Capture the cell that displays the provided text and extract its [X, Y] central coordinate. 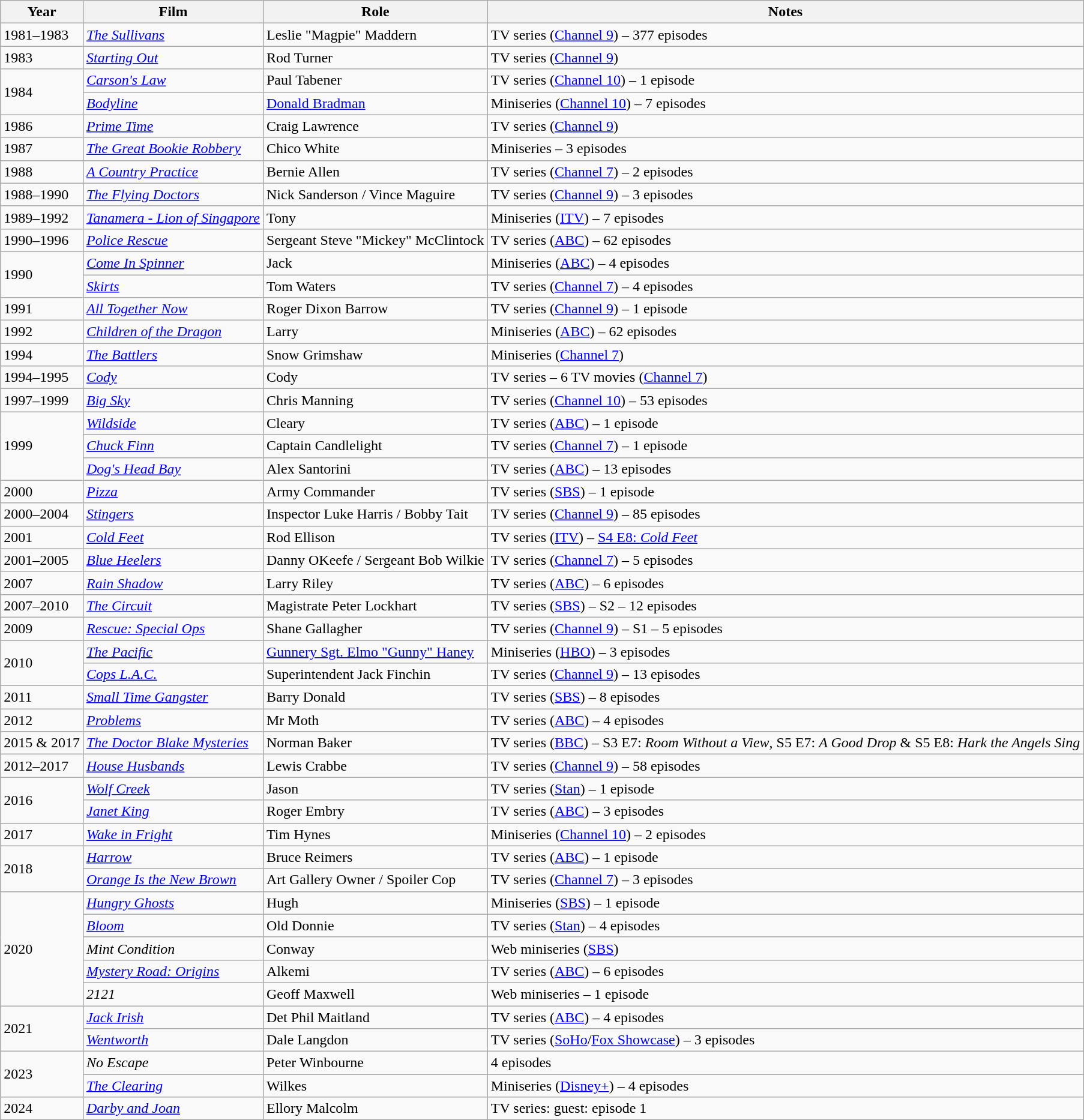
TV series (Channel 9) – S1 – 5 episodes [785, 628]
Wilkes [375, 1086]
Children of the Dragon [173, 332]
Old Donnie [375, 926]
No Escape [173, 1063]
2001 [42, 537]
Det Phil Maitland [375, 1017]
Miniseries (ITV) – 7 episodes [785, 217]
Lewis Crabbe [375, 766]
TV series (Channel 7) – 4 episodes [785, 286]
Mint Condition [173, 948]
Larry [375, 332]
2007 [42, 583]
Rescue: Special Ops [173, 628]
Sergeant Steve "Mickey" McClintock [375, 240]
1994 [42, 355]
Tim Hynes [375, 834]
Chuck Finn [173, 446]
Nick Sanderson / Vince Maguire [375, 194]
2017 [42, 834]
Shane Gallagher [375, 628]
TV series (BBC) – S3 E7: Room Without a View, S5 E7: A Good Drop & S5 E8: Hark the Angels Sing [785, 743]
TV series (Channel 10) – 1 episode [785, 80]
2001–2005 [42, 560]
Snow Grimshaw [375, 355]
Tanamera - Lion of Singapore [173, 217]
Hugh [375, 903]
Miniseries (Disney+) – 4 episodes [785, 1086]
Come In Spinner [173, 263]
Problems [173, 720]
TV series (Channel 7) – 2 episodes [785, 172]
Danny OKeefe / Sergeant Bob Wilkie [375, 560]
2018 [42, 869]
Gunnery Sgt. Elmo "Gunny" Haney [375, 651]
Paul Tabener [375, 80]
All Together Now [173, 309]
Roger Dixon Barrow [375, 309]
TV series (SBS) – 8 episodes [785, 697]
Small Time Gangster [173, 697]
2016 [42, 800]
TV series (Channel 9) – 3 episodes [785, 194]
Big Sky [173, 400]
Miniseries (SBS) – 1 episode [785, 903]
The Flying Doctors [173, 194]
Miniseries (ABC) – 4 episodes [785, 263]
TV series (Channel 9) – 85 episodes [785, 514]
TV series (SoHo/Fox Showcase) – 3 episodes [785, 1040]
TV series (Channel 9) – 1 episode [785, 309]
TV series (Channel 7) – 5 episodes [785, 560]
Skirts [173, 286]
1990 [42, 274]
Carson's Law [173, 80]
TV series (ABC) – 13 episodes [785, 469]
Janet King [173, 811]
Dog's Head Bay [173, 469]
Peter Winbourne [375, 1063]
2000–2004 [42, 514]
Cold Feet [173, 537]
Norman Baker [375, 743]
Jack Irish [173, 1017]
Cops L.A.C. [173, 675]
Cleary [375, 423]
Darby and Joan [173, 1109]
Barry Donald [375, 697]
Larry Riley [375, 583]
Donald Bradman [375, 103]
Bloom [173, 926]
2012 [42, 720]
Harrow [173, 857]
The Clearing [173, 1086]
2011 [42, 697]
TV series (ABC) – 62 episodes [785, 240]
Magistrate Peter Lockhart [375, 606]
The Pacific [173, 651]
2024 [42, 1109]
2015 & 2017 [42, 743]
1992 [42, 332]
TV series (ITV) – S4 E8: Cold Feet [785, 537]
1987 [42, 149]
Mystery Road: Origins [173, 971]
Notes [785, 12]
Film [173, 12]
TV series (Stan) – 4 episodes [785, 926]
Miniseries (Channel 7) [785, 355]
Mr Moth [375, 720]
Captain Candlelight [375, 446]
4 episodes [785, 1063]
Blue Heelers [173, 560]
Orange Is the New Brown [173, 880]
Chico White [375, 149]
Bodyline [173, 103]
The Battlers [173, 355]
Tony [375, 217]
Jack [375, 263]
Role [375, 12]
A Country Practice [173, 172]
2023 [42, 1074]
The Circuit [173, 606]
Pizza [173, 492]
1999 [42, 446]
Alkemi [375, 971]
TV series (Channel 10) – 53 episodes [785, 400]
1994–1995 [42, 378]
1988 [42, 172]
Superintendent Jack Finchin [375, 675]
TV series: guest: episode 1 [785, 1109]
Web miniseries (SBS) [785, 948]
Leslie "Magpie" Maddern [375, 35]
Wentworth [173, 1040]
Bernie Allen [375, 172]
Geoff Maxwell [375, 994]
Prime Time [173, 126]
Roger Embry [375, 811]
Wolf Creek [173, 789]
2009 [42, 628]
2000 [42, 492]
Wake in Fright [173, 834]
1986 [42, 126]
1983 [42, 58]
TV series (Channel 7) – 3 episodes [785, 880]
TV series (Channel 9) – 13 episodes [785, 675]
TV series (Channel 7) – 1 episode [785, 446]
Police Rescue [173, 240]
2007–2010 [42, 606]
Miniseries – 3 episodes [785, 149]
TV series (SBS) – S2 – 12 episodes [785, 606]
TV series (Channel 9) – 58 episodes [785, 766]
2021 [42, 1029]
1990–1996 [42, 240]
Rain Shadow [173, 583]
Wildside [173, 423]
Year [42, 12]
The Sullivans [173, 35]
Art Gallery Owner / Spoiler Cop [375, 880]
Stingers [173, 514]
1997–1999 [42, 400]
Miniseries (Channel 10) – 2 episodes [785, 834]
Jason [375, 789]
1981–1983 [42, 35]
Miniseries (ABC) – 62 episodes [785, 332]
1991 [42, 309]
TV series (Channel 9) – 377 episodes [785, 35]
House Husbands [173, 766]
2012–2017 [42, 766]
TV series (Stan) – 1 episode [785, 789]
The Great Bookie Robbery [173, 149]
Rod Ellison [375, 537]
Web miniseries – 1 episode [785, 994]
1989–1992 [42, 217]
Hungry Ghosts [173, 903]
Conway [375, 948]
1984 [42, 92]
Chris Manning [375, 400]
Ellory Malcolm [375, 1109]
2010 [42, 663]
TV series – 6 TV movies (Channel 7) [785, 378]
Miniseries (Channel 10) – 7 episodes [785, 103]
2121 [173, 994]
Bruce Reimers [375, 857]
Craig Lawrence [375, 126]
Dale Langdon [375, 1040]
2020 [42, 948]
1988–1990 [42, 194]
The Doctor Blake Mysteries [173, 743]
TV series (SBS) – 1 episode [785, 492]
TV series (ABC) – 3 episodes [785, 811]
Alex Santorini [375, 469]
Miniseries (HBO) – 3 episodes [785, 651]
Starting Out [173, 58]
Army Commander [375, 492]
Rod Turner [375, 58]
Inspector Luke Harris / Bobby Tait [375, 514]
Tom Waters [375, 286]
